For the text-containing cell, return its midpoint in (x, y) coordinate format. 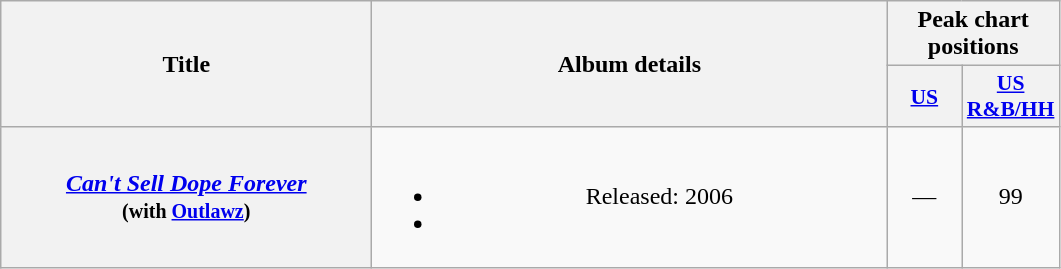
Released: 2006 (630, 197)
— (924, 197)
US R&B/HH (1011, 96)
US (924, 96)
Title (186, 64)
Peak chart positions (974, 34)
Album details (630, 64)
Can't Sell Dope Forever(with Outlawz) (186, 197)
99 (1011, 197)
